Capture the cell that displays the provided text and extract its [X, Y] central coordinate. 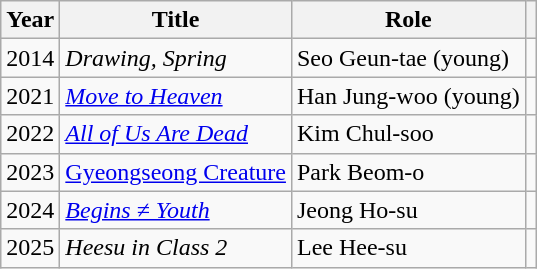
Lee Hee-su [408, 248]
2023 [30, 172]
2014 [30, 58]
Begins ≠ Youth [176, 210]
All of Us Are Dead [176, 134]
Seo Geun-tae (young) [408, 58]
Jeong Ho-su [408, 210]
2024 [30, 210]
Han Jung-woo (young) [408, 96]
2025 [30, 248]
Title [176, 20]
Park Beom-o [408, 172]
Move to Heaven [176, 96]
Drawing, Spring [176, 58]
Kim Chul-soo [408, 134]
2022 [30, 134]
Gyeongseong Creature [176, 172]
Role [408, 20]
Heesu in Class 2 [176, 248]
Year [30, 20]
2021 [30, 96]
